Locate the cell with the specified text and output its (X, Y) center coordinate. 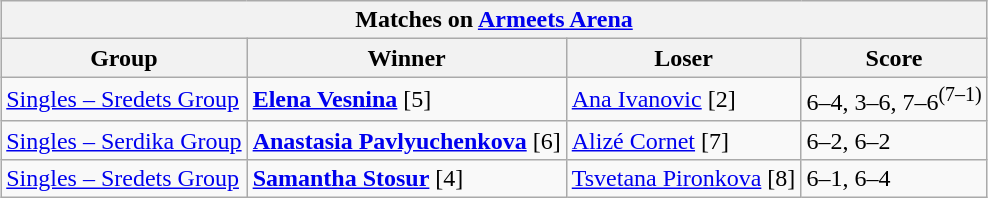
Group (124, 58)
Samantha Stosur [4] (406, 178)
6–1, 6–4 (894, 178)
Tsvetana Pironkova [8] (684, 178)
Anastasia Pavlyuchenkova [6] (406, 140)
Winner (406, 58)
Matches on Armeets Arena (494, 20)
6–4, 3–6, 7–6(7–1) (894, 100)
Elena Vesnina [5] (406, 100)
Score (894, 58)
Alizé Cornet [7] (684, 140)
Ana Ivanovic [2] (684, 100)
Loser (684, 58)
Singles – Serdika Group (124, 140)
6–2, 6–2 (894, 140)
